Identify which cell holds the provided text, then report its (x, y) central coordinate. 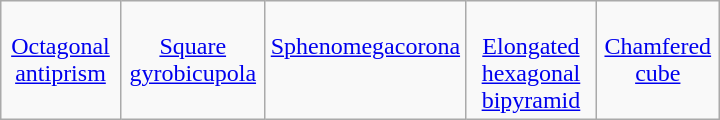
Elongated hexagonal bipyramid (532, 60)
Square gyrobicupola (192, 60)
Octagonal antiprism (60, 60)
Chamfered cube (658, 60)
Sphenomegacorona (365, 60)
